For the text-containing cell, return its midpoint in (X, Y) coordinate format. 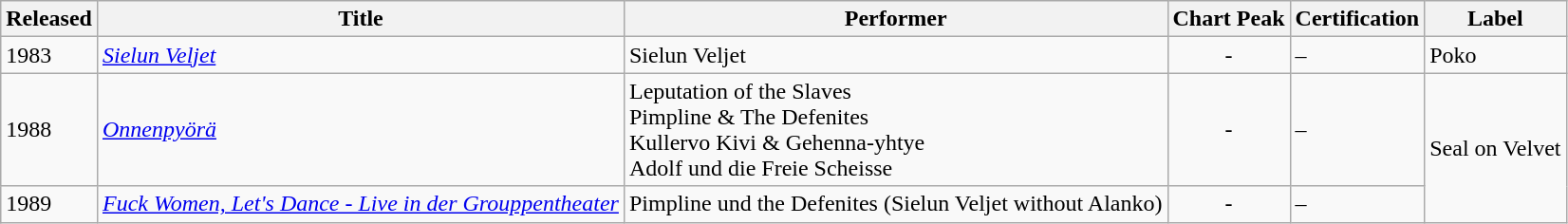
Leputation of the SlavesPimpline & The DefenitesKullervo Kivi & Gehenna-yhtyeAdolf und die Freie Scheisse (896, 129)
Fuck Women, Let's Dance - Live in der Grouppentheater (361, 204)
Label (1496, 19)
Chart Peak (1228, 19)
Performer (896, 19)
Pimpline und the Defenites (Sielun Veljet without Alanko) (896, 204)
1988 (49, 129)
Title (361, 19)
1983 (49, 55)
Onnenpyörä (361, 129)
Released (49, 19)
Certification (1357, 19)
Poko (1496, 55)
1989 (49, 204)
Seal on Velvet (1496, 148)
